Provide the (X, Y) coordinate of the cell's center where the given text is located.  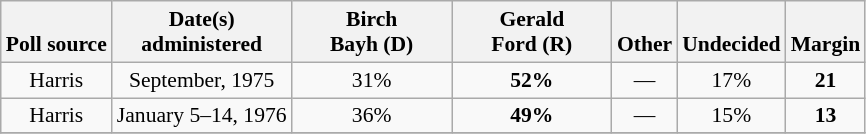
52% (532, 80)
21 (826, 80)
49% (532, 116)
Date(s)administered (202, 32)
13 (826, 116)
17% (731, 80)
Other (644, 32)
Undecided (731, 32)
GeraldFord (R) (532, 32)
September, 1975 (202, 80)
Margin (826, 32)
Poll source (56, 32)
BirchBayh (D) (372, 32)
January 5–14, 1976 (202, 116)
31% (372, 80)
15% (731, 116)
36% (372, 116)
